Provide the (X, Y) coordinate of the cell's center where the given text is located.  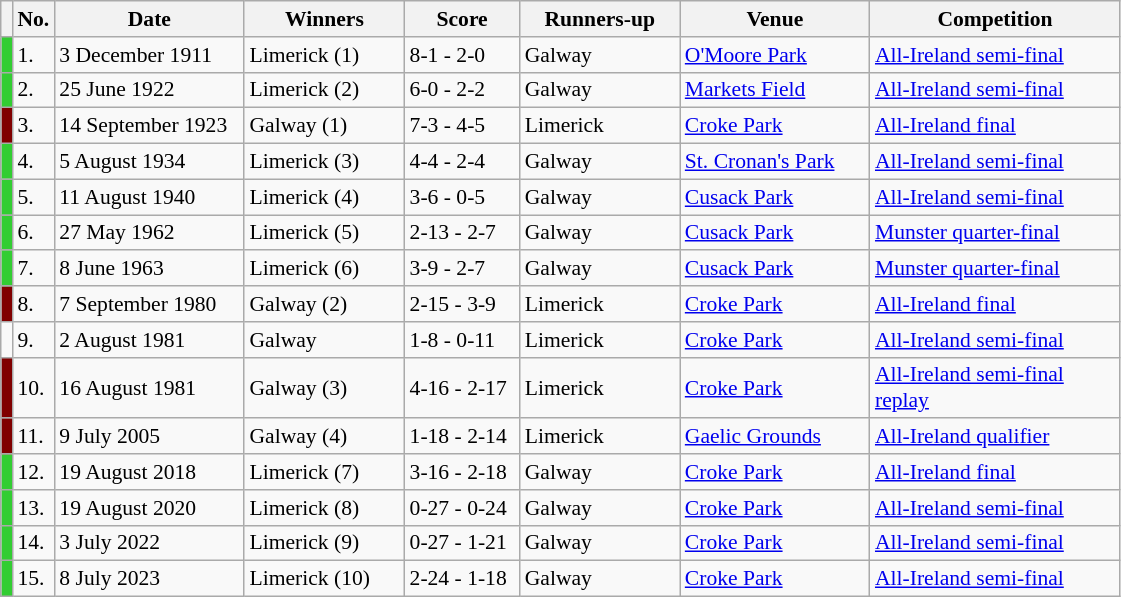
O'Moore Park (775, 55)
0-27 - 0-24 (462, 508)
10. (33, 388)
Limerick (4) (324, 197)
2-24 - 1-18 (462, 579)
St. Cronan's Park (775, 162)
All-Ireland qualifier (995, 437)
6. (33, 233)
1-18 - 2-14 (462, 437)
11 August 1940 (149, 197)
All-Ireland semi-final replay (995, 388)
Limerick (1) (324, 55)
Markets Field (775, 90)
6-0 - 2-2 (462, 90)
Date (149, 19)
2 August 1981 (149, 340)
No. (33, 19)
Limerick (3) (324, 162)
14 September 1923 (149, 126)
12. (33, 472)
11. (33, 437)
Score (462, 19)
5. (33, 197)
Galway (2) (324, 304)
5 August 1934 (149, 162)
Competition (995, 19)
Runners-up (600, 19)
0-27 - 1-21 (462, 543)
Venue (775, 19)
3 July 2022 (149, 543)
9 July 2005 (149, 437)
7-3 - 4-5 (462, 126)
27 May 1962 (149, 233)
8 July 2023 (149, 579)
Limerick (2) (324, 90)
15. (33, 579)
19 August 2020 (149, 508)
4. (33, 162)
19 August 2018 (149, 472)
3-16 - 2-18 (462, 472)
16 August 1981 (149, 388)
3. (33, 126)
4-4 - 2-4 (462, 162)
1. (33, 55)
3-6 - 0-5 (462, 197)
3 December 1911 (149, 55)
14. (33, 543)
Limerick (10) (324, 579)
Limerick (9) (324, 543)
Galway (3) (324, 388)
2-15 - 3-9 (462, 304)
Limerick (5) (324, 233)
7. (33, 269)
8. (33, 304)
2. (33, 90)
3-9 - 2-7 (462, 269)
4-16 - 2-17 (462, 388)
Winners (324, 19)
2-13 - 2-7 (462, 233)
Limerick (6) (324, 269)
Galway (4) (324, 437)
8-1 - 2-0 (462, 55)
1-8 - 0-11 (462, 340)
13. (33, 508)
Gaelic Grounds (775, 437)
8 June 1963 (149, 269)
Limerick (7) (324, 472)
9. (33, 340)
7 September 1980 (149, 304)
25 June 1922 (149, 90)
Limerick (8) (324, 508)
Galway (1) (324, 126)
